For the text-containing cell, return its midpoint in (x, y) coordinate format. 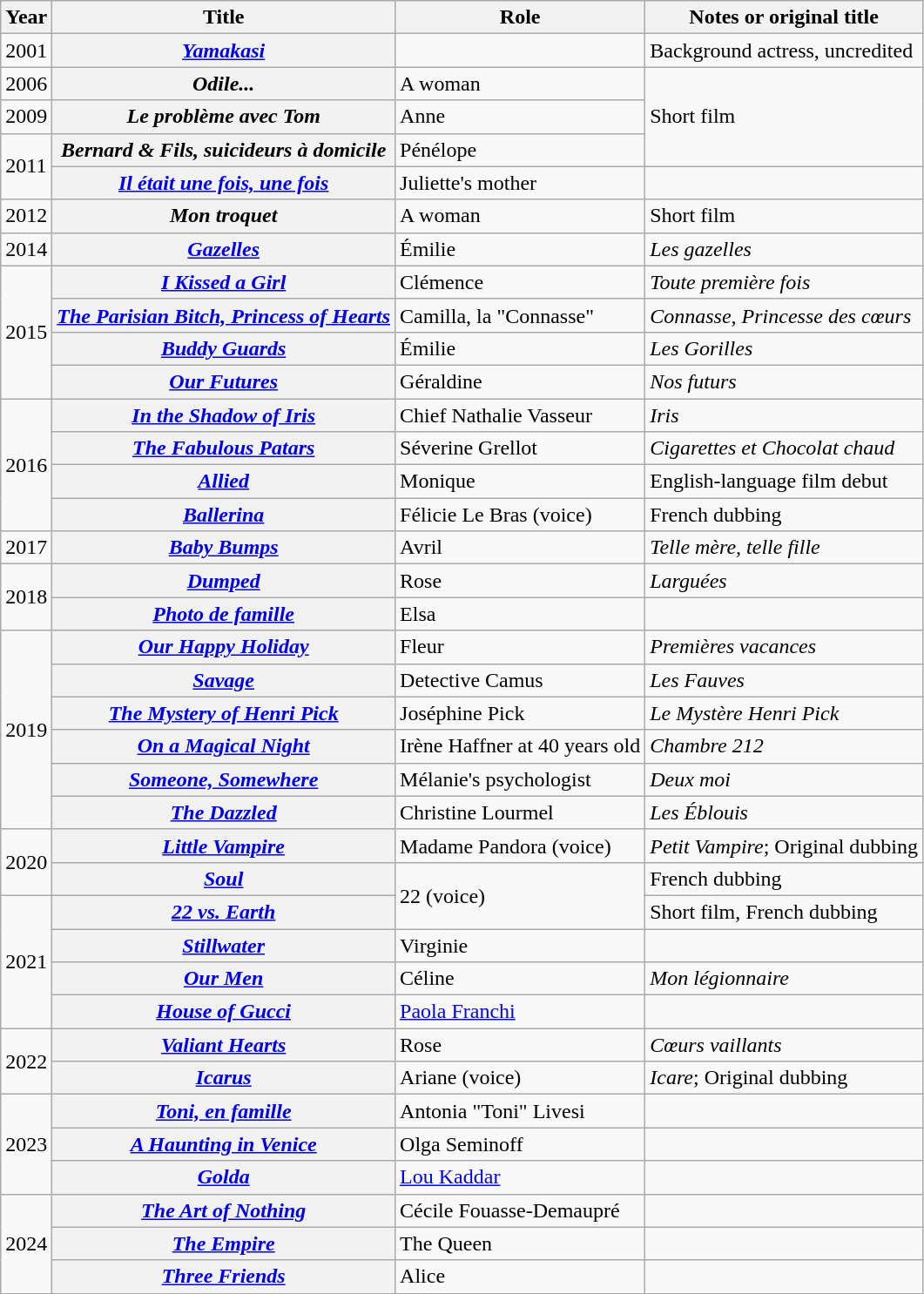
Les Fauves (784, 680)
Dumped (224, 581)
Mon troquet (224, 216)
The Queen (521, 1243)
Baby Bumps (224, 548)
Céline (521, 979)
2018 (26, 597)
The Empire (224, 1243)
Premières vacances (784, 647)
Géraldine (521, 381)
Les Éblouis (784, 812)
Three Friends (224, 1277)
Buddy Guards (224, 348)
2014 (26, 249)
Toni, en famille (224, 1111)
22 vs. Earth (224, 912)
Ariane (voice) (521, 1078)
Cécile Fouasse-Demaupré (521, 1210)
Role (521, 17)
Stillwater (224, 945)
2024 (26, 1243)
A Haunting in Venice (224, 1144)
Our Men (224, 979)
Yamakasi (224, 51)
Les gazelles (784, 249)
Notes or original title (784, 17)
The Mystery of Henri Pick (224, 713)
2016 (26, 465)
Connasse, Princesse des cœurs (784, 315)
Ballerina (224, 515)
Cigarettes et Chocolat chaud (784, 448)
Séverine Grellot (521, 448)
Bernard & Fils, suicideurs à domicile (224, 150)
Savage (224, 680)
Detective Camus (521, 680)
Icare; Original dubbing (784, 1078)
2015 (26, 332)
Icarus (224, 1078)
Monique (521, 482)
The Fabulous Patars (224, 448)
Cœurs vaillants (784, 1045)
2020 (26, 862)
Toute première fois (784, 282)
Chambre 212 (784, 746)
Le problème avec Tom (224, 117)
Alice (521, 1277)
Chief Nathalie Vasseur (521, 415)
Golda (224, 1177)
Virginie (521, 945)
2001 (26, 51)
2017 (26, 548)
Camilla, la "Connasse" (521, 315)
House of Gucci (224, 1012)
Year (26, 17)
2006 (26, 84)
2012 (26, 216)
On a Magical Night (224, 746)
Little Vampire (224, 846)
Joséphine Pick (521, 713)
Larguées (784, 581)
Someone, Somewhere (224, 779)
2023 (26, 1144)
Gazelles (224, 249)
I Kissed a Girl (224, 282)
The Art of Nothing (224, 1210)
Mélanie's psychologist (521, 779)
2022 (26, 1061)
Lou Kaddar (521, 1177)
Pénélope (521, 150)
Antonia "Toni" Livesi (521, 1111)
Odile... (224, 84)
Valiant Hearts (224, 1045)
Olga Seminoff (521, 1144)
Fleur (521, 647)
Anne (521, 117)
Background actress, uncredited (784, 51)
Juliette's mother (521, 183)
Title (224, 17)
In the Shadow of Iris (224, 415)
Allied (224, 482)
Le Mystère Henri Pick (784, 713)
Nos futurs (784, 381)
Il était une fois, une fois (224, 183)
Avril (521, 548)
2021 (26, 961)
Félicie Le Bras (voice) (521, 515)
Christine Lourmel (521, 812)
Les Gorilles (784, 348)
Mon légionnaire (784, 979)
English-language film debut (784, 482)
Short film, French dubbing (784, 912)
The Dazzled (224, 812)
2011 (26, 166)
Deux moi (784, 779)
22 (voice) (521, 895)
Irène Haffner at 40 years old (521, 746)
Clémence (521, 282)
Soul (224, 879)
Madame Pandora (voice) (521, 846)
Photo de famille (224, 614)
Iris (784, 415)
2019 (26, 730)
The Parisian Bitch, Princess of Hearts (224, 315)
Our Futures (224, 381)
Elsa (521, 614)
2009 (26, 117)
Our Happy Holiday (224, 647)
Telle mère, telle fille (784, 548)
Paola Franchi (521, 1012)
Petit Vampire; Original dubbing (784, 846)
